Provide the (X, Y) coordinate of the cell's center where the given text is located.  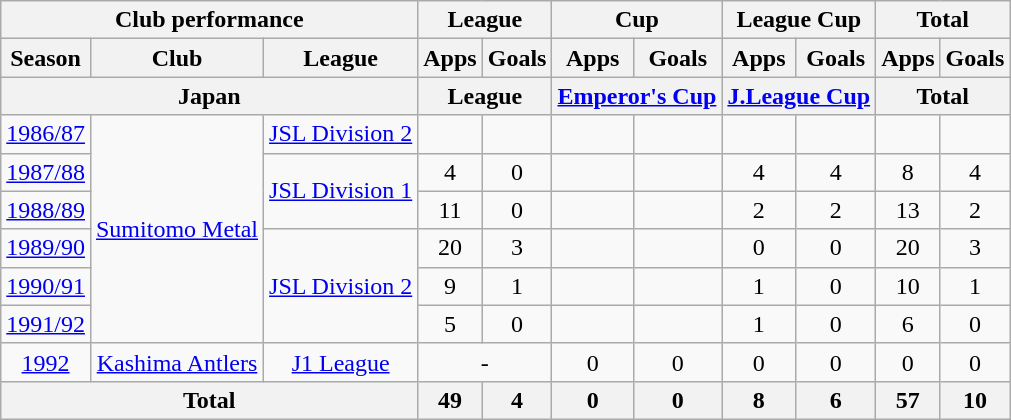
13 (908, 210)
1991/92 (46, 324)
Club (176, 58)
1992 (46, 362)
1987/88 (46, 172)
1989/90 (46, 248)
Cup (637, 20)
Kashima Antlers (176, 362)
11 (450, 210)
Club performance (210, 20)
1986/87 (46, 134)
1988/89 (46, 210)
J1 League (341, 362)
Sumitomo Metal (176, 229)
Season (46, 58)
League Cup (799, 20)
1990/91 (46, 286)
Japan (210, 96)
57 (908, 400)
Emperor's Cup (637, 96)
JSL Division 1 (341, 191)
- (485, 362)
9 (450, 286)
49 (450, 400)
5 (450, 324)
J.League Cup (799, 96)
